Provide the (x, y) coordinate of the cell's center where the given text is located.  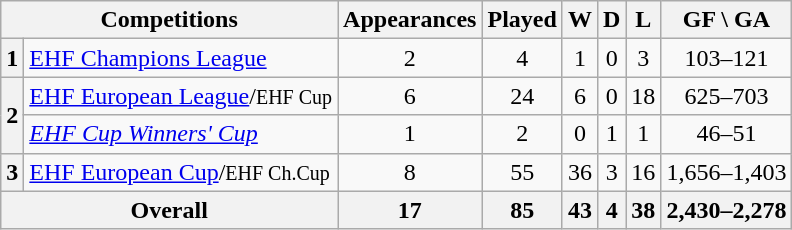
EHF Champions League (181, 58)
GF \ GA (726, 20)
43 (580, 210)
2,430–2,278 (726, 210)
1,656–1,403 (726, 172)
85 (522, 210)
24 (522, 96)
103–121 (726, 58)
17 (410, 210)
W (580, 20)
38 (644, 210)
55 (522, 172)
36 (580, 172)
EHF European Cup/EHF Ch.Cup (181, 172)
Competitions (170, 20)
8 (410, 172)
D (611, 20)
Appearances (410, 20)
Overall (170, 210)
EHF Cup Winners' Cup (181, 134)
L (644, 20)
46–51 (726, 134)
Played (522, 20)
16 (644, 172)
625–703 (726, 96)
EHF European League/EHF Cup (181, 96)
18 (644, 96)
